Provide the (x, y) coordinate of the cell's center where the given text is located.  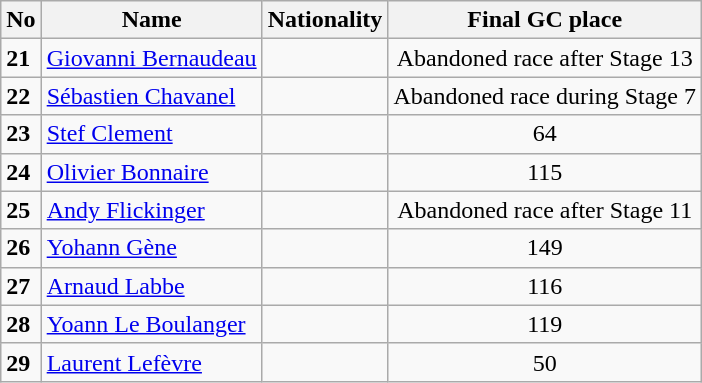
23 (21, 134)
Laurent Lefèvre (152, 362)
115 (545, 172)
Nationality (325, 20)
28 (21, 324)
21 (21, 58)
25 (21, 210)
22 (21, 96)
26 (21, 248)
119 (545, 324)
Giovanni Bernaudeau (152, 58)
Yoann Le Boulanger (152, 324)
Abandoned race during Stage 7 (545, 96)
Abandoned race after Stage 13 (545, 58)
Name (152, 20)
149 (545, 248)
Olivier Bonnaire (152, 172)
64 (545, 134)
Final GC place (545, 20)
Abandoned race after Stage 11 (545, 210)
50 (545, 362)
27 (21, 286)
Andy Flickinger (152, 210)
Sébastien Chavanel (152, 96)
Stef Clement (152, 134)
Arnaud Labbe (152, 286)
Yohann Gène (152, 248)
24 (21, 172)
No (21, 20)
116 (545, 286)
29 (21, 362)
